Detect which cell encompasses the target text, then output its (x, y) center coordinate. 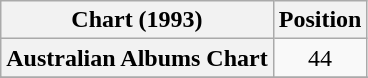
Australian Albums Chart (137, 58)
Position (320, 20)
44 (320, 58)
Chart (1993) (137, 20)
